Pinpoint the cell where the given text exists, returning its [X, Y] midpoint coordinate. 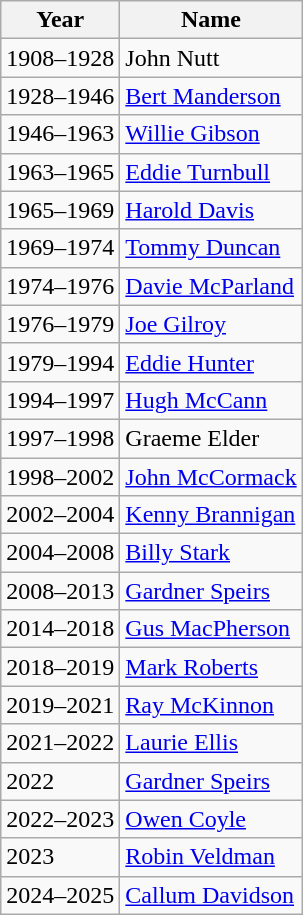
2008–2013 [60, 591]
Year [60, 20]
Davie McParland [211, 286]
2014–2018 [60, 629]
Bert Manderson [211, 96]
1928–1946 [60, 96]
2024–2025 [60, 895]
2023 [60, 857]
1969–1974 [60, 248]
2019–2021 [60, 705]
1998–2002 [60, 477]
1994–1997 [60, 400]
Gus MacPherson [211, 629]
Name [211, 20]
2022–2023 [60, 819]
2018–2019 [60, 667]
John Nutt [211, 58]
1965–1969 [60, 210]
1908–1928 [60, 58]
1979–1994 [60, 362]
Mark Roberts [211, 667]
1963–1965 [60, 172]
2022 [60, 781]
1976–1979 [60, 324]
Willie Gibson [211, 134]
2004–2008 [60, 553]
2021–2022 [60, 743]
Callum Davidson [211, 895]
1946–1963 [60, 134]
Billy Stark [211, 553]
1974–1976 [60, 286]
Owen Coyle [211, 819]
Joe Gilroy [211, 324]
Robin Veldman [211, 857]
Hugh McCann [211, 400]
Graeme Elder [211, 438]
1997–1998 [60, 438]
Laurie Ellis [211, 743]
John McCormack [211, 477]
2002–2004 [60, 515]
Ray McKinnon [211, 705]
Eddie Hunter [211, 362]
Tommy Duncan [211, 248]
Harold Davis [211, 210]
Kenny Brannigan [211, 515]
Eddie Turnbull [211, 172]
